Return (X, Y) of the center of cell containing provided text 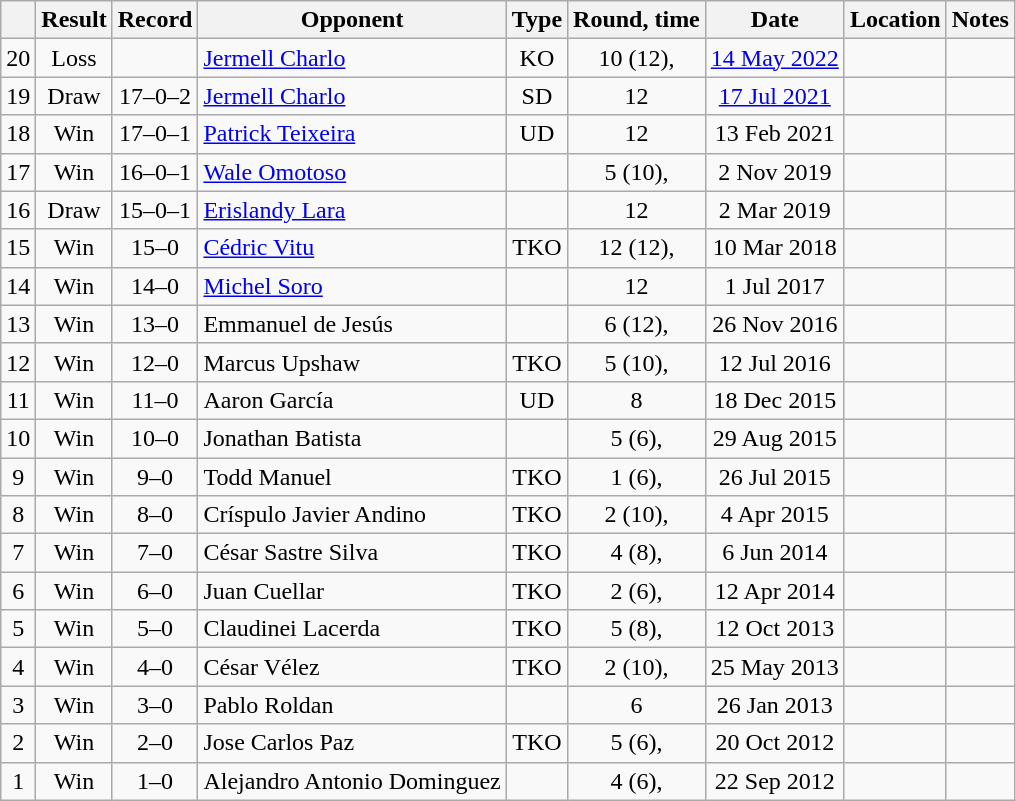
5 (8), (637, 629)
6–0 (155, 591)
Round, time (637, 20)
17–0–1 (155, 134)
17 Jul 2021 (774, 96)
Claudinei Lacerda (352, 629)
César Sastre Silva (352, 553)
1 Jul 2017 (774, 286)
15 (18, 248)
18 (18, 134)
1 (18, 781)
2 (18, 743)
12 Apr 2014 (774, 591)
6 Jun 2014 (774, 553)
22 Sep 2012 (774, 781)
Erislandy Lara (352, 210)
3–0 (155, 705)
11–0 (155, 400)
26 Nov 2016 (774, 324)
Notes (980, 20)
Pablo Roldan (352, 705)
Type (536, 20)
2 Mar 2019 (774, 210)
10 (18, 438)
2 Nov 2019 (774, 172)
Marcus Upshaw (352, 362)
15–0–1 (155, 210)
Date (774, 20)
11 (18, 400)
1 (6), (637, 477)
5–0 (155, 629)
10 Mar 2018 (774, 248)
Críspulo Javier Andino (352, 515)
Cédric Vitu (352, 248)
4 Apr 2015 (774, 515)
Wale Omotoso (352, 172)
3 (18, 705)
18 Dec 2015 (774, 400)
Emmanuel de Jesús (352, 324)
15–0 (155, 248)
Jose Carlos Paz (352, 743)
14–0 (155, 286)
13–0 (155, 324)
17–0–2 (155, 96)
10–0 (155, 438)
4 (18, 667)
20 (18, 58)
SD (536, 96)
26 Jan 2013 (774, 705)
20 Oct 2012 (774, 743)
Result (74, 20)
9–0 (155, 477)
16 (18, 210)
9 (18, 477)
Todd Manuel (352, 477)
14 (18, 286)
KO (536, 58)
16–0–1 (155, 172)
4–0 (155, 667)
25 May 2013 (774, 667)
Jonathan Batista (352, 438)
14 May 2022 (774, 58)
Michel Soro (352, 286)
19 (18, 96)
2 (6), (637, 591)
13 Feb 2021 (774, 134)
12–0 (155, 362)
12 Jul 2016 (774, 362)
Location (895, 20)
5 (18, 629)
Loss (74, 58)
Record (155, 20)
13 (18, 324)
Patrick Teixeira (352, 134)
17 (18, 172)
12 Oct 2013 (774, 629)
12 (12), (637, 248)
Juan Cuellar (352, 591)
Alejandro Antonio Dominguez (352, 781)
8–0 (155, 515)
Aaron García (352, 400)
4 (6), (637, 781)
10 (12), (637, 58)
6 (12), (637, 324)
2–0 (155, 743)
César Vélez (352, 667)
7–0 (155, 553)
4 (8), (637, 553)
1–0 (155, 781)
Opponent (352, 20)
29 Aug 2015 (774, 438)
7 (18, 553)
26 Jul 2015 (774, 477)
